Provide the (X, Y) coordinate of the cell's center where the given text is located.  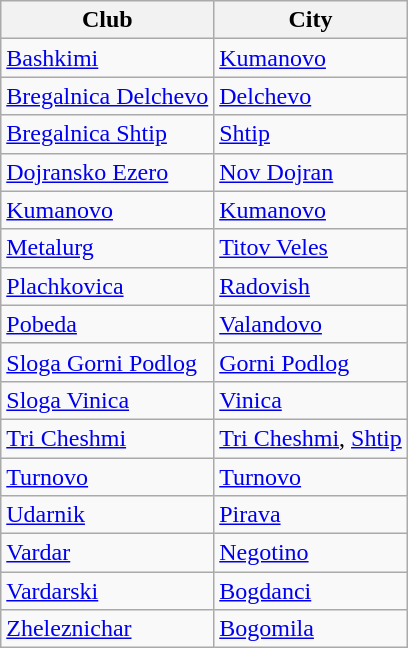
Delchevo (311, 96)
Gorni Podlog (311, 362)
Titov Veles (311, 248)
Bregalnica Shtip (108, 134)
Tri Cheshmi, Shtip (311, 438)
Valandovo (311, 324)
Zheleznichar (108, 629)
Udarnik (108, 515)
Tri Cheshmi (108, 438)
Nov Dojran (311, 172)
Negotino (311, 553)
Pobeda (108, 324)
Bregalnica Delchevo (108, 96)
Dojransko Ezero (108, 172)
Sloga Gorni Podlog (108, 362)
Pirava (311, 515)
Sloga Vinica (108, 400)
Bashkimi (108, 58)
Bogomila (311, 629)
Metalurg (108, 248)
Vardarski (108, 591)
Plachkovica (108, 286)
Shtip (311, 134)
Radovish (311, 286)
Vinica (311, 400)
Vardar (108, 553)
City (311, 20)
Bogdanci (311, 591)
Club (108, 20)
